Extract the [x, y] coordinate from the center of the cell holding the provided text.  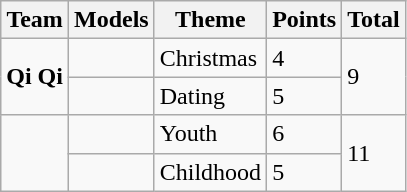
Qi Qi [35, 77]
Theme [210, 20]
Total [374, 20]
6 [304, 134]
9 [374, 77]
Christmas [210, 58]
Team [35, 20]
Youth [210, 134]
Childhood [210, 172]
Dating [210, 96]
4 [304, 58]
11 [374, 153]
Points [304, 20]
Models [111, 20]
